Extract the (X, Y) coordinate from the center of the cell holding the provided text.  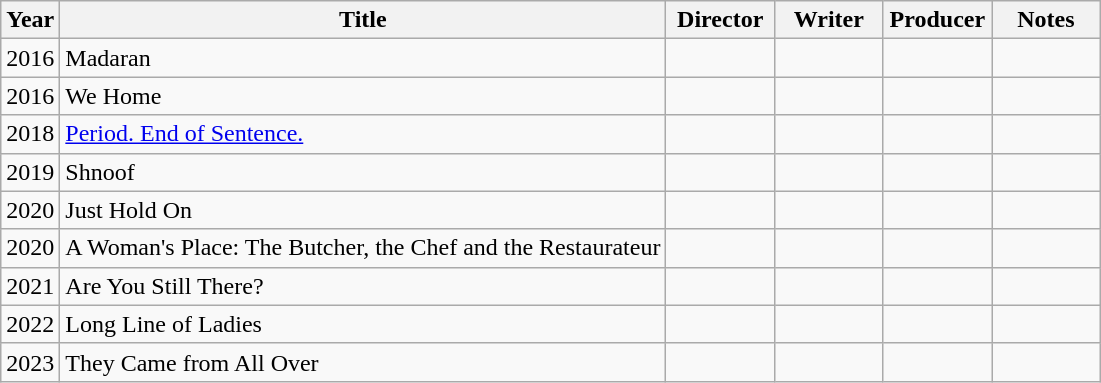
Title (363, 20)
Are You Still There? (363, 286)
2021 (30, 286)
A Woman's Place: The Butcher, the Chef and the Restaurateur (363, 248)
We Home (363, 96)
Just Hold On (363, 210)
Shnoof (363, 172)
Long Line of Ladies (363, 324)
Madaran (363, 58)
Producer (938, 20)
Writer (828, 20)
They Came from All Over (363, 362)
Period. End of Sentence. (363, 134)
2019 (30, 172)
Director (720, 20)
Notes (1046, 20)
2023 (30, 362)
2018 (30, 134)
Year (30, 20)
2022 (30, 324)
